Search for the cell housing the specified text and yield its (X, Y) center coordinate. 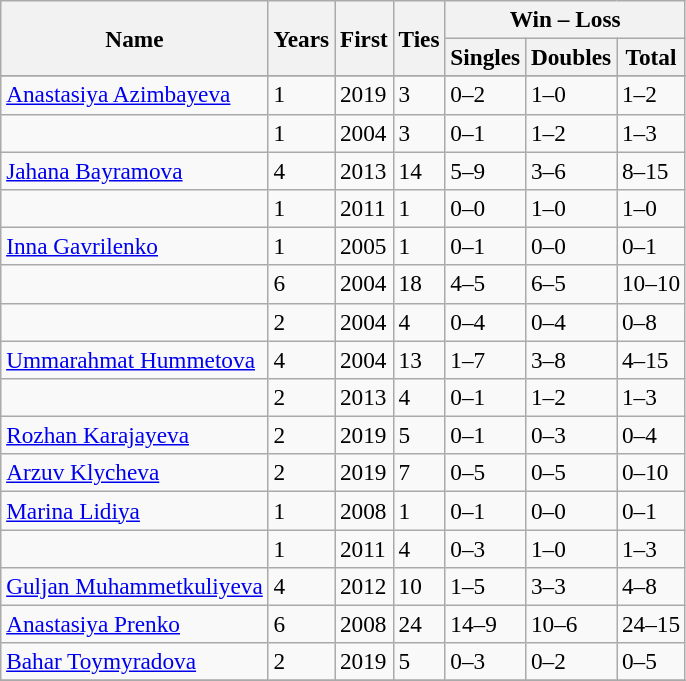
18 (419, 284)
Years (301, 38)
Rozhan Karajayeva (134, 435)
4–15 (650, 359)
Bahar Toymyradova (134, 662)
2005 (364, 246)
2012 (364, 586)
24–15 (650, 624)
14–9 (486, 624)
Inna Gavrilenko (134, 246)
10–10 (650, 284)
10–6 (572, 624)
Singles (486, 57)
Anastasiya Azimbayeva (134, 95)
Jahana Bayramova (134, 170)
7 (419, 473)
Anastasiya Prenko (134, 624)
5–9 (486, 170)
First (364, 38)
0–10 (650, 473)
Doubles (572, 57)
4–8 (650, 586)
Ummarahmat Hummetova (134, 359)
Marina Lidiya (134, 510)
24 (419, 624)
3–8 (572, 359)
6–5 (572, 284)
Win – Loss (566, 19)
Guljan Muhammetkuliyeva (134, 586)
Name (134, 38)
4–5 (486, 284)
0–8 (650, 322)
3–6 (572, 170)
13 (419, 359)
14 (419, 170)
1–7 (486, 359)
3–3 (572, 586)
10 (419, 586)
Arzuv Klycheva (134, 473)
Total (650, 57)
1–5 (486, 586)
8–15 (650, 170)
Ties (419, 38)
